For the text-containing cell, return its midpoint in (X, Y) coordinate format. 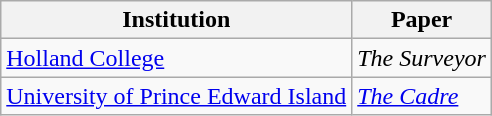
University of Prince Edward Island (176, 96)
The Surveyor (422, 58)
Paper (422, 20)
Institution (176, 20)
Holland College (176, 58)
The Cadre (422, 96)
